Identify which cell holds the provided text, then report its (X, Y) central coordinate. 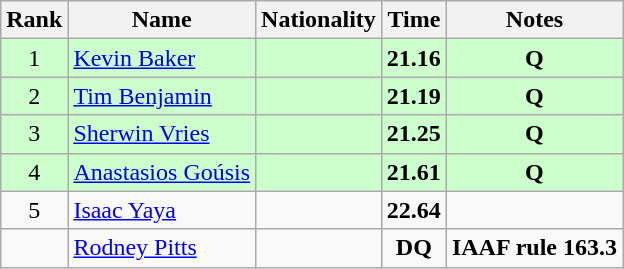
Notes (534, 20)
Time (414, 20)
Tim Benjamin (162, 96)
21.16 (414, 58)
IAAF rule 163.3 (534, 248)
2 (34, 96)
Rank (34, 20)
21.19 (414, 96)
1 (34, 58)
DQ (414, 248)
22.64 (414, 210)
3 (34, 134)
5 (34, 210)
Isaac Yaya (162, 210)
Anastasios Goúsis (162, 172)
Kevin Baker (162, 58)
4 (34, 172)
21.25 (414, 134)
Sherwin Vries (162, 134)
21.61 (414, 172)
Name (162, 20)
Nationality (319, 20)
Rodney Pitts (162, 248)
